Extract the [X, Y] coordinate from the center of the cell holding the provided text.  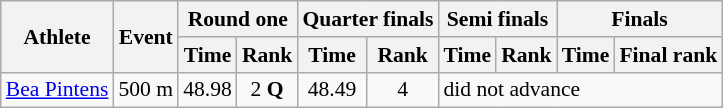
Final rank [668, 55]
48.98 [208, 90]
Semi finals [497, 19]
Event [146, 36]
Athlete [58, 36]
did not advance [580, 90]
Quarter finals [368, 19]
Bea Pintens [58, 90]
Finals [640, 19]
500 m [146, 90]
48.49 [332, 90]
4 [403, 90]
Round one [238, 19]
2 Q [268, 90]
